For the text-containing cell, return its midpoint in (x, y) coordinate format. 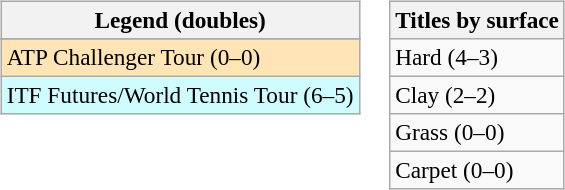
Hard (4–3) (478, 57)
Grass (0–0) (478, 133)
Carpet (0–0) (478, 171)
Titles by surface (478, 20)
Clay (2–2) (478, 95)
ITF Futures/World Tennis Tour (6–5) (180, 95)
ATP Challenger Tour (0–0) (180, 57)
Legend (doubles) (180, 20)
